Capture the cell that displays the provided text and extract its [x, y] central coordinate. 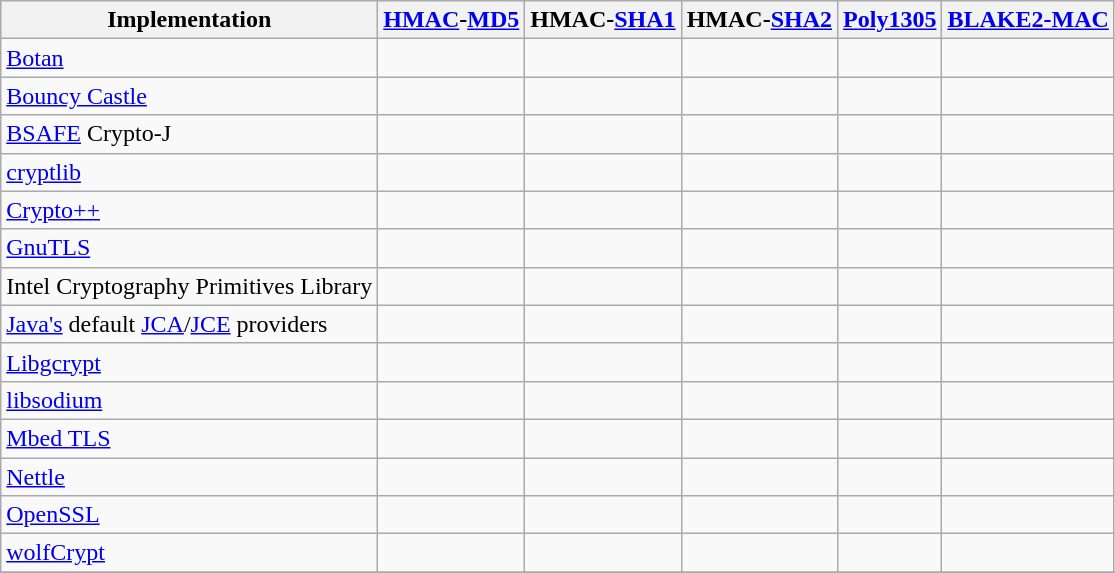
HMAC-MD5 [452, 20]
Intel Cryptography Primitives Library [190, 286]
Java's default JCA/JCE providers [190, 324]
Crypto++ [190, 210]
Poly1305 [890, 20]
Implementation [190, 20]
Mbed TLS [190, 438]
OpenSSL [190, 515]
Bouncy Castle [190, 96]
Botan [190, 58]
HMAC-SHA2 [759, 20]
wolfCrypt [190, 553]
HMAC-SHA1 [603, 20]
GnuTLS [190, 248]
libsodium [190, 400]
BLAKE2-MAC [1028, 20]
Libgcrypt [190, 362]
BSAFE Crypto-J [190, 134]
Nettle [190, 477]
cryptlib [190, 172]
